Locate the cell with the specified text and output its (X, Y) center coordinate. 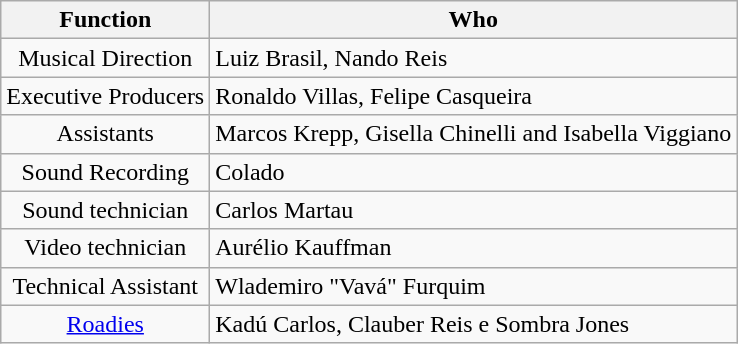
Sound Recording (106, 172)
Who (474, 20)
Colado (474, 172)
Video technician (106, 248)
Carlos Martau (474, 210)
Kadú Carlos, Clauber Reis e Sombra Jones (474, 324)
Ronaldo Villas, Felipe Casqueira (474, 96)
Musical Direction (106, 58)
Roadies (106, 324)
Luiz Brasil, Nando Reis (474, 58)
Function (106, 20)
Wlademiro "Vavá" Furquim (474, 286)
Executive Producers (106, 96)
Marcos Krepp, Gisella Chinelli and Isabella Viggiano (474, 134)
Assistants (106, 134)
Aurélio Kauffman (474, 248)
Technical Assistant (106, 286)
Sound technician (106, 210)
